Return (x, y) of the center of cell containing provided text 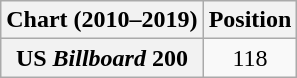
Position (250, 20)
Chart (2010–2019) (102, 20)
US Billboard 200 (102, 58)
118 (250, 58)
